Determine the [X, Y] coordinate at the center of the cell enclosing the given text.  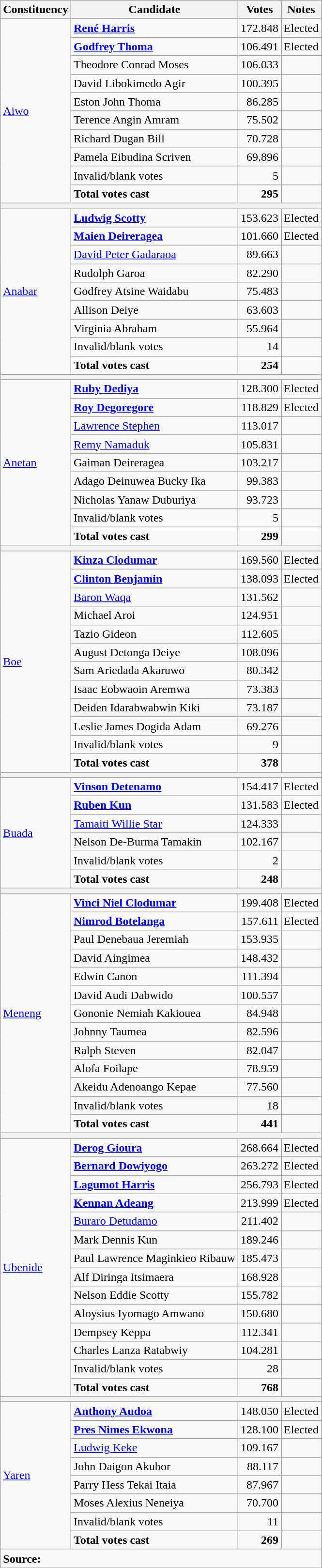
108.096 [260, 652]
69.276 [260, 726]
Johnny Taumea [154, 1031]
Buraro Detudamo [154, 1221]
Gononie Nemiah Kakiouea [154, 1013]
63.603 [260, 310]
148.050 [260, 1411]
Nicholas Yanaw Duburiya [154, 499]
11 [260, 1522]
Eston John Thoma [154, 102]
211.402 [260, 1221]
Paul Lawrence Maginkieo Ribauw [154, 1258]
Vinson Detenamo [154, 787]
Allison Deiye [154, 310]
75.502 [260, 120]
111.394 [260, 976]
Theodore Conrad Moses [154, 65]
73.383 [260, 689]
82.290 [260, 273]
100.557 [260, 995]
Tamaiti Willie Star [154, 824]
Derog Gioura [154, 1148]
112.605 [260, 634]
18 [260, 1106]
Lawrence Stephen [154, 426]
106.491 [260, 46]
Gaiman Deireragea [154, 462]
Parry Hess Tekai Itaia [154, 1485]
David Peter Gadaraoa [154, 255]
Meneng [36, 1013]
Ubenide [36, 1268]
Votes [260, 10]
185.473 [260, 1258]
Paul Denebaua Jeremiah [154, 939]
256.793 [260, 1184]
268.664 [260, 1148]
189.246 [260, 1240]
Baron Waqa [154, 597]
Akeidu Adenoango Kepae [154, 1087]
88.117 [260, 1466]
Alofa Foilape [154, 1069]
Tazio Gideon [154, 634]
Anabar [36, 292]
131.583 [260, 805]
103.217 [260, 462]
Virginia Abraham [154, 328]
Godfrey Thoma [154, 46]
248 [260, 879]
Nelson Eddie Scotty [154, 1295]
213.999 [260, 1203]
168.928 [260, 1276]
René Harris [154, 28]
Constituency [36, 10]
Alf Diringa Itsimaera [154, 1276]
Pres Nimes Ekwona [154, 1430]
Kennan Adeang [154, 1203]
Lagumot Harris [154, 1184]
78.959 [260, 1069]
Aiwo [36, 111]
Ruby Dediya [154, 389]
Ludwig Scotty [154, 217]
100.395 [260, 83]
55.964 [260, 328]
Nelson De-Burma Tamakin [154, 842]
118.829 [260, 407]
70.728 [260, 138]
86.285 [260, 102]
Edwin Canon [154, 976]
82.047 [260, 1050]
Charles Lanza Ratabwiy [154, 1351]
Buada [36, 833]
157.611 [260, 921]
Rudolph Garoa [154, 273]
150.680 [260, 1313]
David Libokimedo Agir [154, 83]
124.951 [260, 615]
69.896 [260, 157]
87.967 [260, 1485]
Kinza Clodumar [154, 560]
14 [260, 347]
378 [260, 763]
Ralph Steven [154, 1050]
172.848 [260, 28]
John Daigon Akubor [154, 1466]
Isaac Eobwaoin Aremwa [154, 689]
Source: [161, 1558]
Remy Namaduk [154, 444]
199.408 [260, 903]
153.623 [260, 217]
101.660 [260, 236]
124.333 [260, 824]
Leslie James Dogida Adam [154, 726]
102.167 [260, 842]
Deiden Idarabwabwin Kiki [154, 707]
73.187 [260, 707]
99.383 [260, 481]
109.167 [260, 1448]
Maien Deireragea [154, 236]
Vinci Niel Clodumar [154, 903]
Roy Degoregore [154, 407]
Sam Ariedada Akaruwo [154, 671]
Ruben Kun [154, 805]
263.272 [260, 1166]
768 [260, 1387]
Clinton Benjamin [154, 579]
169.560 [260, 560]
Ludwig Keke [154, 1448]
295 [260, 194]
106.033 [260, 65]
299 [260, 537]
David Aingimea [154, 958]
75.483 [260, 292]
441 [260, 1124]
2 [260, 861]
70.700 [260, 1503]
Mark Dennis Kun [154, 1240]
128.300 [260, 389]
155.782 [260, 1295]
Richard Dugan Bill [154, 138]
84.948 [260, 1013]
Adago Deinuwea Bucky Ika [154, 481]
Bernard Dowiyogo [154, 1166]
104.281 [260, 1351]
153.935 [260, 939]
105.831 [260, 444]
269 [260, 1540]
89.663 [260, 255]
Candidate [154, 10]
77.560 [260, 1087]
131.562 [260, 597]
113.017 [260, 426]
Yaren [36, 1476]
Dempsey Keppa [154, 1332]
28 [260, 1369]
Terence Angin Amram [154, 120]
254 [260, 365]
80.342 [260, 671]
128.100 [260, 1430]
9 [260, 744]
Pamela Eibudina Scriven [154, 157]
112.341 [260, 1332]
Anetan [36, 463]
Godfrey Atsine Waidabu [154, 292]
Moses Alexius Neneiya [154, 1503]
Nimrod Botelanga [154, 921]
154.417 [260, 787]
138.093 [260, 579]
93.723 [260, 499]
Anthony Audoa [154, 1411]
82.596 [260, 1031]
David Audi Dabwido [154, 995]
Boe [36, 661]
August Detonga Deiye [154, 652]
Michael Aroi [154, 615]
Aloysius Iyomago Amwano [154, 1313]
Notes [301, 10]
148.432 [260, 958]
